Output the [X, Y] coordinate of the center of the cell containing the given text.  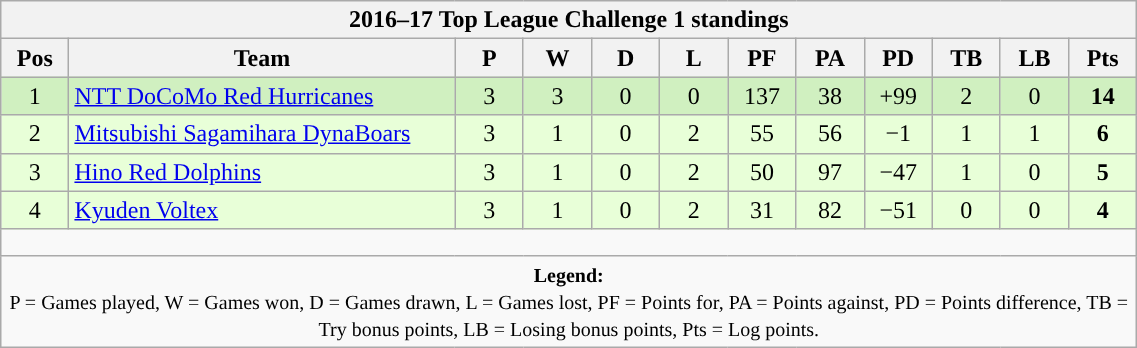
W [557, 58]
L [694, 58]
TB [966, 58]
31 [762, 210]
PF [762, 58]
−1 [898, 134]
50 [762, 172]
P [489, 58]
Pts [1103, 58]
LB [1034, 58]
NTT DoCoMo Red Hurricanes [262, 96]
55 [762, 134]
6 [1103, 134]
56 [830, 134]
Mitsubishi Sagamihara DynaBoars [262, 134]
38 [830, 96]
Pos [35, 58]
PA [830, 58]
Kyuden Voltex [262, 210]
5 [1103, 172]
Team [262, 58]
2016–17 Top League Challenge 1 standings [569, 20]
+99 [898, 96]
−47 [898, 172]
137 [762, 96]
PD [898, 58]
82 [830, 210]
97 [830, 172]
−51 [898, 210]
14 [1103, 96]
D [625, 58]
Hino Red Dolphins [262, 172]
